For the text-containing cell, return its midpoint in [X, Y] coordinate format. 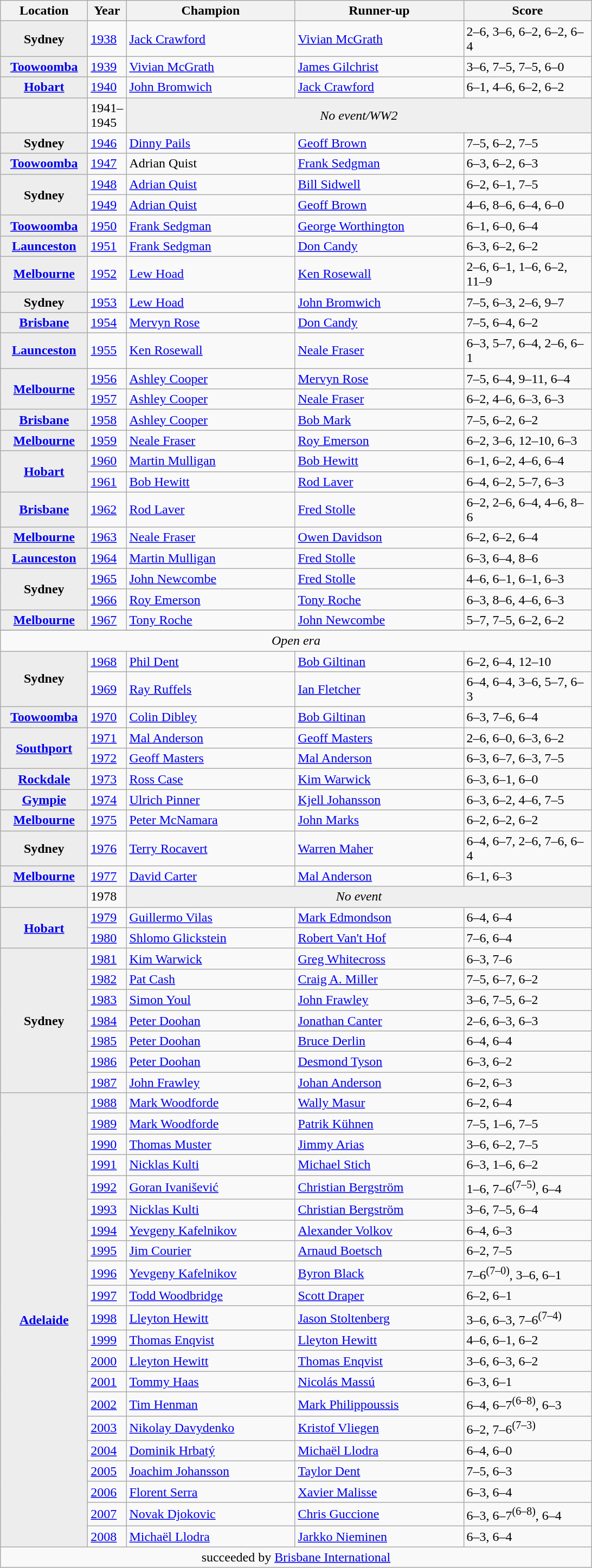
Taylor Dent [379, 1471]
4–6, 8–6, 6–4, 6–0 [527, 205]
6–4, 6–0 [527, 1450]
Jarkko Nieminen [379, 1537]
1991 [107, 1165]
5–7, 7–5, 6–2, 6–2 [527, 620]
6–1, 6–3 [527, 876]
1958 [107, 420]
Tim Henman [210, 1404]
1968 [107, 662]
6–4, 6–4, 3–6, 5–7, 6–3 [527, 689]
Xavier Malisse [379, 1492]
1982 [107, 979]
Guillermo Vilas [210, 917]
1954 [107, 323]
Ray Ruffels [210, 689]
6–2, 6–2, 6–2 [527, 820]
Jim Courier [210, 1251]
7–6, 6–4 [527, 938]
1993 [107, 1210]
1998 [107, 1318]
6–3, 6–1, 6–0 [527, 779]
6–2, 2–6, 6–4, 4–6, 8–6 [527, 509]
1949 [107, 205]
6–2, 7–5 [527, 1251]
Florent Serra [210, 1492]
David Carter [210, 876]
1974 [107, 800]
Location [44, 11]
Score [527, 11]
1994 [107, 1230]
Byron Black [379, 1273]
2000 [107, 1361]
1964 [107, 558]
6–2, 6–2, 6–4 [527, 537]
1970 [107, 717]
7–5, 6–3, 2–6, 9–7 [527, 302]
Bill Sidwell [379, 184]
1972 [107, 759]
1951 [107, 246]
4–6, 6–1, 6–2 [527, 1340]
1953 [107, 302]
Goran Ivanišević [210, 1188]
Thomas Muster [210, 1144]
Bob Mark [379, 420]
Dominik Hrbatý [210, 1450]
1978 [107, 897]
1941–1945 [107, 115]
1940 [107, 87]
1985 [107, 1041]
Shlomo Glickstein [210, 938]
6–3, 6–4, 8–6 [527, 558]
3–6, 6–2, 7–5 [527, 1144]
Jimmy Arias [379, 1144]
6–2, 3–6, 12–10, 6–3 [527, 440]
2005 [107, 1471]
Craig A. Miller [379, 979]
1966 [107, 599]
Mark Edmondson [379, 917]
1947 [107, 164]
Warren Maher [379, 848]
1956 [107, 379]
Nikolay Davydenko [210, 1428]
1952 [107, 274]
1939 [107, 67]
Bruce Derlin [379, 1041]
6–3, 5–7, 6–4, 2–6, 6–1 [527, 351]
6–2, 6–4 [527, 1103]
Terry Rocavert [210, 848]
6–3, 6–2, 6–3 [527, 164]
2007 [107, 1514]
2–6, 3–6, 6–2, 6–2, 6–4 [527, 39]
6–3, 6–2, 6–2 [527, 246]
1999 [107, 1340]
6–2, 6–4, 12–10 [527, 662]
3–6, 7–5, 7–5, 6–0 [527, 67]
Peter McNamara [210, 820]
Ulrich Pinner [210, 800]
1987 [107, 1083]
Colin Dibley [210, 717]
7–5, 1–6, 7–5 [527, 1124]
1938 [107, 39]
No event/WW2 [359, 115]
3–6, 7–5, 6–4 [527, 1210]
1975 [107, 820]
7–5, 6–2, 6–2 [527, 420]
Adelaide [44, 1320]
1946 [107, 143]
7–6(7–0), 3–6, 6–1 [527, 1273]
Scott Draper [379, 1295]
Open era [296, 640]
Greg Whitecross [379, 958]
6–2, 4–6, 6–3, 6–3 [527, 399]
6–3, 1–6, 6–2 [527, 1165]
1996 [107, 1273]
2–6, 6–3, 6–3 [527, 1020]
1957 [107, 399]
Todd Woodbridge [210, 1295]
1980 [107, 938]
6–3, 8–6, 4–6, 6–3 [527, 599]
2–6, 6–1, 1–6, 6–2, 11–9 [527, 274]
1948 [107, 184]
1965 [107, 579]
1959 [107, 440]
6–3, 6–2, 4–6, 7–5 [527, 800]
6–3, 7–6 [527, 958]
7–5, 6–2, 7–5 [527, 143]
2006 [107, 1492]
Runner-up [379, 11]
Rockdale [44, 779]
Dinny Pails [210, 143]
1967 [107, 620]
Kjell Johansson [379, 800]
John Marks [379, 820]
7–5, 6–3 [527, 1471]
1997 [107, 1295]
1–6, 7–6(7–5), 6–4 [527, 1188]
Mark Philippoussis [379, 1404]
6–2, 7–6(7–3) [527, 1428]
Phil Dent [210, 662]
6–4, 6–3 [527, 1230]
Desmond Tyson [379, 1062]
James Gilchrist [379, 67]
Michael Stich [379, 1165]
6–4, 6–7(6–8), 6–3 [527, 1404]
Champion [210, 11]
1962 [107, 509]
1986 [107, 1062]
1995 [107, 1251]
Ian Fletcher [379, 689]
1990 [107, 1144]
1988 [107, 1103]
No event [359, 897]
Joachim Johansson [210, 1471]
6–1, 4–6, 6–2, 6–2 [527, 87]
6–3, 7–6, 6–4 [527, 717]
Patrik Kühnen [379, 1124]
1950 [107, 225]
1977 [107, 876]
6–3, 6–7(6–8), 6–4 [527, 1514]
2004 [107, 1450]
6–2, 6–1 [527, 1295]
Jason Stoltenberg [379, 1318]
1984 [107, 1020]
1973 [107, 779]
Simon Youl [210, 1000]
6–2, 6–3 [527, 1083]
Gympie [44, 800]
1961 [107, 482]
Ross Case [210, 779]
Nicolás Massú [379, 1382]
1971 [107, 738]
2002 [107, 1404]
3–6, 6–3, 6–2 [527, 1361]
1983 [107, 1000]
1981 [107, 958]
3–6, 7–5, 6–2 [527, 1000]
7–5, 6–7, 6–2 [527, 979]
6–1, 6–2, 4–6, 6–4 [527, 461]
1955 [107, 351]
6–3, 6–1 [527, 1382]
2003 [107, 1428]
George Worthington [379, 225]
Arnaud Boetsch [379, 1251]
1963 [107, 537]
Alexander Volkov [379, 1230]
Kristof Vliegen [379, 1428]
Robert Van't Hof [379, 938]
Jonathan Canter [379, 1020]
1969 [107, 689]
3–6, 6–3, 7–6(7–4) [527, 1318]
succeeded by Brisbane International [296, 1557]
6–3, 6–7, 6–3, 7–5 [527, 759]
Chris Guccione [379, 1514]
6–4, 6–2, 5–7, 6–3 [527, 482]
Southport [44, 748]
Novak Djokovic [210, 1514]
Tommy Haas [210, 1382]
7–5, 6–4, 9–11, 6–4 [527, 379]
6–4, 6–7, 2–6, 7–6, 6–4 [527, 848]
6–1, 6–0, 6–4 [527, 225]
Owen Davidson [379, 537]
1960 [107, 461]
2–6, 6–0, 6–3, 6–2 [527, 738]
2001 [107, 1382]
1976 [107, 848]
1992 [107, 1188]
4–6, 6–1, 6–1, 6–3 [527, 579]
Year [107, 11]
6–3, 6–2 [527, 1062]
Johan Anderson [379, 1083]
1979 [107, 917]
Wally Masur [379, 1103]
7–5, 6–4, 6–2 [527, 323]
Pat Cash [210, 979]
6–2, 6–1, 7–5 [527, 184]
1989 [107, 1124]
2008 [107, 1537]
